Capture the cell that displays the provided text and extract its (X, Y) central coordinate. 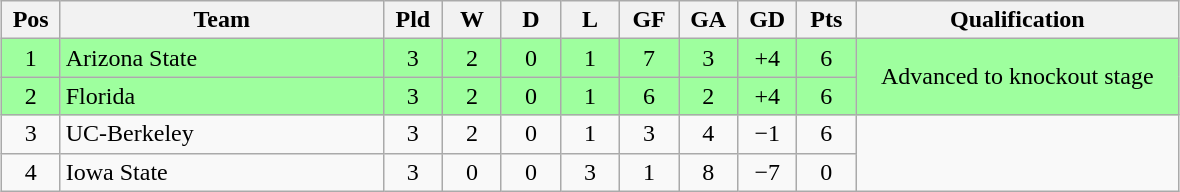
GA (708, 20)
GF (650, 20)
Arizona State (222, 58)
8 (708, 172)
Advanced to knockout stage (1018, 77)
Pts (826, 20)
7 (650, 58)
W (472, 20)
−1 (768, 134)
Pos (30, 20)
Team (222, 20)
Qualification (1018, 20)
Florida (222, 96)
Pld (412, 20)
UC-Berkeley (222, 134)
−7 (768, 172)
L (590, 20)
GD (768, 20)
Iowa State (222, 172)
D (530, 20)
